Return the (X, Y) coordinate for the center point of the cell that contains the specified text.  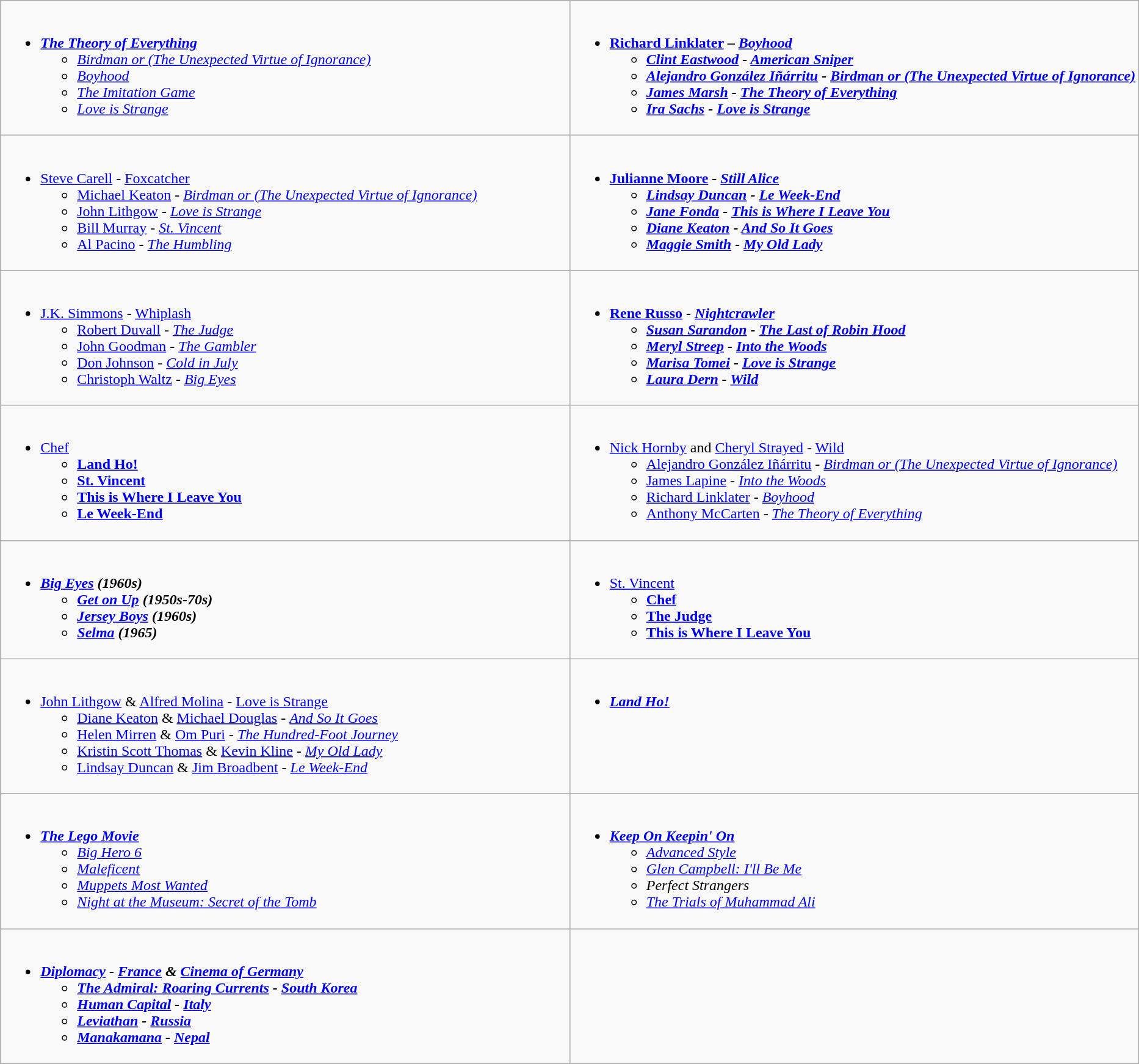
The Lego MovieBig Hero 6MaleficentMuppets Most WantedNight at the Museum: Secret of the Tomb (285, 861)
J.K. Simmons - WhiplashRobert Duvall - The JudgeJohn Goodman - The GamblerDon Johnson - Cold in JulyChristoph Waltz - Big Eyes (285, 338)
Land Ho! (854, 726)
St. VincentChefThe JudgeThis is Where I Leave You (854, 599)
Rene Russo - NightcrawlerSusan Sarandon - The Last of Robin HoodMeryl Streep - Into the WoodsMarisa Tomei - Love is StrangeLaura Dern - Wild (854, 338)
Keep On Keepin' OnAdvanced StyleGlen Campbell: I'll Be MePerfect StrangersThe Trials of Muhammad Ali (854, 861)
Big Eyes (1960s)Get on Up (1950s-70s)Jersey Boys (1960s)Selma (1965) (285, 599)
ChefLand Ho!St. VincentThis is Where I Leave YouLe Week-End (285, 472)
Julianne Moore - Still AliceLindsay Duncan - Le Week-EndJane Fonda - This is Where I Leave YouDiane Keaton - And So It GoesMaggie Smith - My Old Lady (854, 203)
The Theory of EverythingBirdman or (The Unexpected Virtue of Ignorance)BoyhoodThe Imitation GameLove is Strange (285, 68)
Diplomacy - France & Cinema of GermanyThe Admiral: Roaring Currents - South KoreaHuman Capital - ItalyLeviathan - RussiaManakamana - Nepal (285, 996)
